Return the [x, y] coordinate for the center point of the cell that contains the specified text.  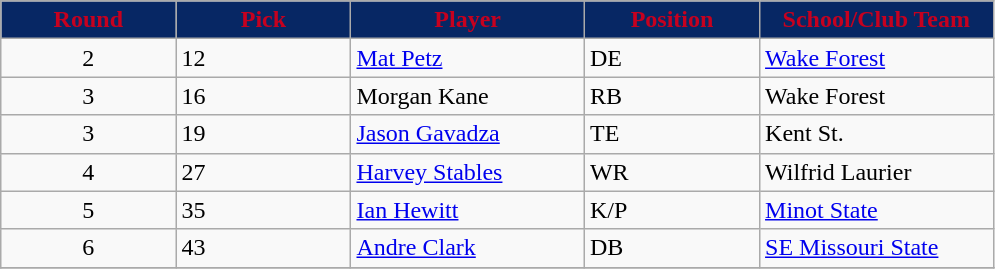
43 [264, 248]
Andre Clark [468, 248]
19 [264, 134]
12 [264, 58]
Minot State [877, 210]
Harvey Stables [468, 172]
Pick [264, 20]
Position [672, 20]
4 [88, 172]
WR [672, 172]
27 [264, 172]
RB [672, 96]
SE Missouri State [877, 248]
5 [88, 210]
Player [468, 20]
Wilfrid Laurier [877, 172]
Morgan Kane [468, 96]
Mat Petz [468, 58]
Ian Hewitt [468, 210]
DB [672, 248]
Kent St. [877, 134]
35 [264, 210]
TE [672, 134]
School/Club Team [877, 20]
DE [672, 58]
Jason Gavadza [468, 134]
6 [88, 248]
16 [264, 96]
Round [88, 20]
2 [88, 58]
K/P [672, 210]
